For the text-containing cell, return its midpoint in (X, Y) coordinate format. 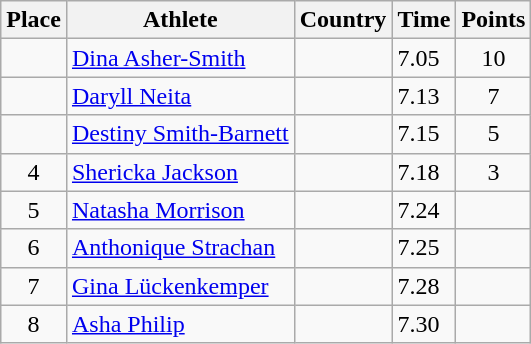
4 (34, 172)
Asha Philip (180, 324)
7.28 (424, 286)
Gina Lückenkemper (180, 286)
Natasha Morrison (180, 210)
Daryll Neita (180, 96)
Time (424, 20)
Athlete (180, 20)
10 (494, 58)
7.05 (424, 58)
Points (494, 20)
Place (34, 20)
7.13 (424, 96)
7.30 (424, 324)
7.24 (424, 210)
Country (343, 20)
7.25 (424, 248)
8 (34, 324)
6 (34, 248)
Anthonique Strachan (180, 248)
Destiny Smith-Barnett (180, 134)
Dina Asher-Smith (180, 58)
7.15 (424, 134)
7.18 (424, 172)
3 (494, 172)
Shericka Jackson (180, 172)
